From the cell containing the given text, extract its center point as (x, y) coordinate. 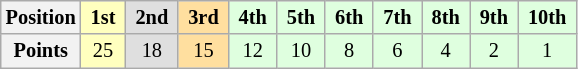
8 (349, 51)
9th (494, 17)
25 (104, 51)
6th (349, 17)
2nd (152, 17)
10 (301, 51)
7th (397, 17)
2 (494, 51)
8th (446, 17)
6 (397, 51)
1st (104, 17)
Position (41, 17)
12 (253, 51)
5th (301, 17)
10th (547, 17)
3rd (203, 17)
Points (41, 51)
4 (446, 51)
18 (152, 51)
1 (547, 51)
15 (203, 51)
4th (253, 17)
